Pinpoint the cell where the given text exists, returning its [x, y] midpoint coordinate. 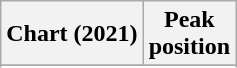
Peakposition [189, 34]
Chart (2021) [72, 34]
